Locate the cell with the specified text and output its [X, Y] center coordinate. 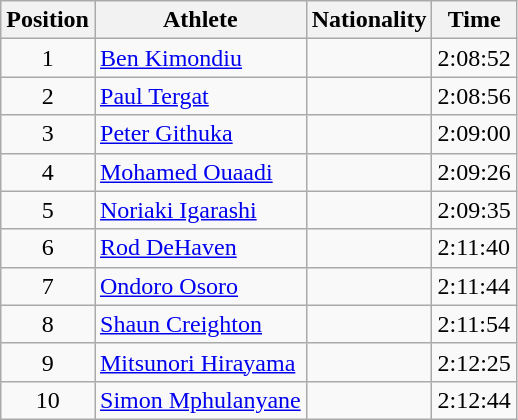
2:12:44 [474, 400]
Nationality [369, 20]
2 [48, 96]
Rod DeHaven [200, 248]
1 [48, 58]
Mitsunori Hirayama [200, 362]
Ben Kimondiu [200, 58]
7 [48, 286]
2:11:44 [474, 286]
2:09:26 [474, 172]
2:12:25 [474, 362]
6 [48, 248]
3 [48, 134]
2:11:54 [474, 324]
10 [48, 400]
5 [48, 210]
2:09:35 [474, 210]
Peter Githuka [200, 134]
Ondoro Osoro [200, 286]
4 [48, 172]
Shaun Creighton [200, 324]
2:08:56 [474, 96]
Time [474, 20]
8 [48, 324]
Paul Tergat [200, 96]
Simon Mphulanyane [200, 400]
9 [48, 362]
2:11:40 [474, 248]
Noriaki Igarashi [200, 210]
2:09:00 [474, 134]
Athlete [200, 20]
Position [48, 20]
Mohamed Ouaadi [200, 172]
2:08:52 [474, 58]
